Detect which cell encompasses the target text, then output its [X, Y] center coordinate. 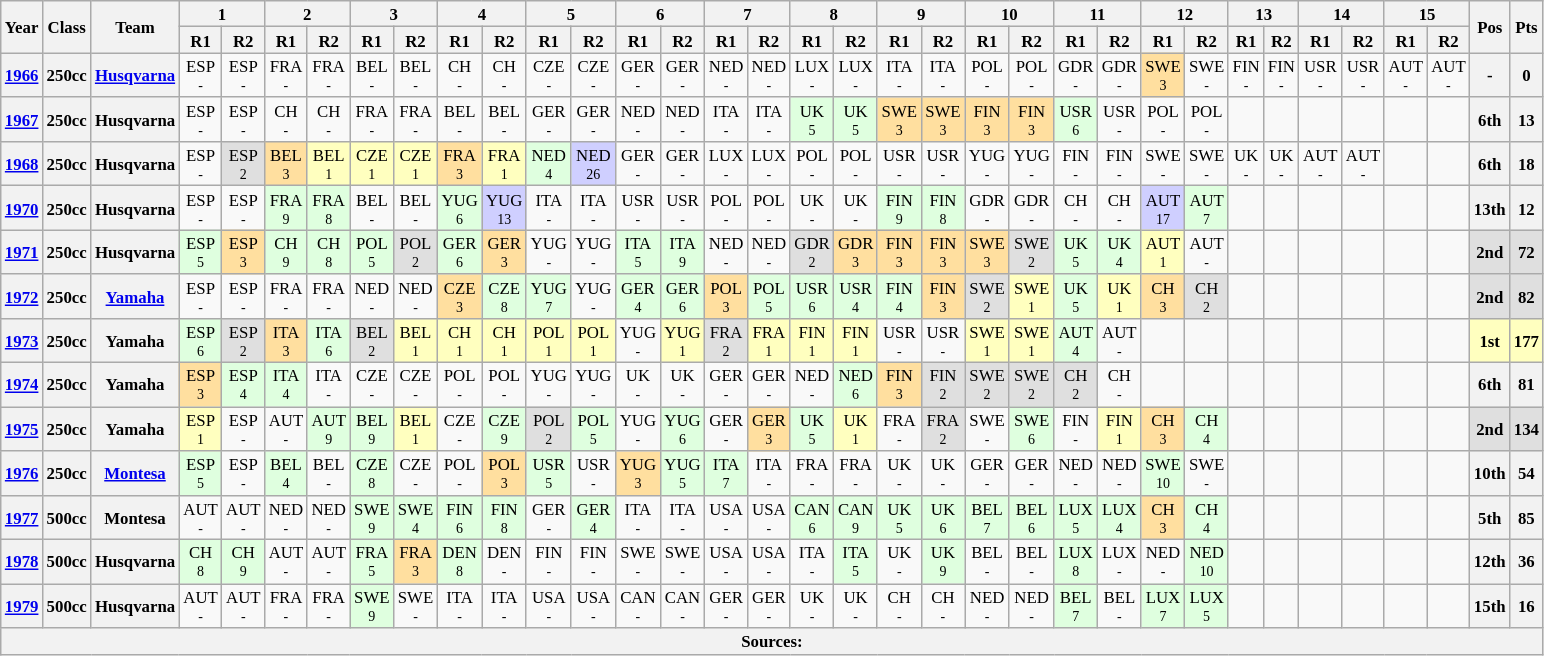
YUG1 [682, 341]
1st [1490, 341]
CZE9 [504, 429]
FRA5 [372, 562]
ITA9 [682, 252]
18 [1526, 164]
YUG7 [548, 296]
SWE10 [1163, 473]
ITA4 [286, 385]
DEN8 [460, 562]
82 [1526, 296]
0 [1526, 75]
DEN- [504, 562]
1966 [22, 75]
ESP4 [244, 385]
12th [1490, 562]
10 [1010, 14]
USR4 [856, 296]
YUG13 [504, 208]
8 [834, 14]
5th [1490, 517]
BEL6 [1032, 517]
134 [1526, 429]
FIN6 [460, 517]
BEL4 [286, 473]
1978 [22, 562]
ITA7 [726, 473]
NED26 [594, 164]
15 [1426, 14]
Team [135, 27]
AUT9 [328, 429]
SWE6 [1032, 429]
GDR2 [812, 252]
ITA6 [328, 341]
5 [570, 14]
BEL9 [372, 429]
3 [394, 14]
FRA8 [328, 208]
72 [1526, 252]
6 [660, 14]
4 [482, 14]
UK9 [943, 562]
1975 [22, 429]
CZE3 [460, 296]
Pts [1526, 27]
NED6 [856, 385]
1977 [22, 517]
54 [1526, 473]
85 [1526, 517]
YUG5 [682, 473]
CAN9 [856, 517]
1 [222, 14]
16 [1526, 606]
USR5 [548, 473]
1973 [22, 341]
ESP6 [200, 341]
7 [748, 14]
FIN2 [943, 385]
LUX7 [1163, 606]
AUT1 [1163, 252]
ITA3 [286, 341]
LUX4 [1120, 517]
YUG3 [638, 473]
UK6 [943, 517]
Sources: [772, 641]
1971 [22, 252]
1967 [22, 120]
36 [1526, 562]
NED10 [1207, 562]
1976 [22, 473]
1979 [22, 606]
10th [1490, 473]
1970 [22, 208]
13th [1490, 208]
1974 [22, 385]
AUT17 [1163, 208]
GDR3 [856, 252]
NED4 [548, 164]
Class [67, 27]
15th [1490, 606]
AUT7 [1207, 208]
BEL2 [372, 341]
LUX8 [1076, 562]
11 [1098, 14]
14 [1342, 14]
1968 [22, 164]
AUT4 [1076, 341]
CAN6 [812, 517]
9 [920, 14]
FIN4 [899, 296]
Pos [1490, 27]
81 [1526, 385]
BEL3 [286, 164]
1972 [22, 296]
2 [308, 14]
FIN9 [899, 208]
FRA9 [286, 208]
Year [22, 27]
UK4 [1120, 252]
177 [1526, 341]
SWE4 [416, 517]
ESP1 [200, 429]
- [1490, 75]
